Scan for the cell matching the given text and deliver its (X, Y) coordinate at center. 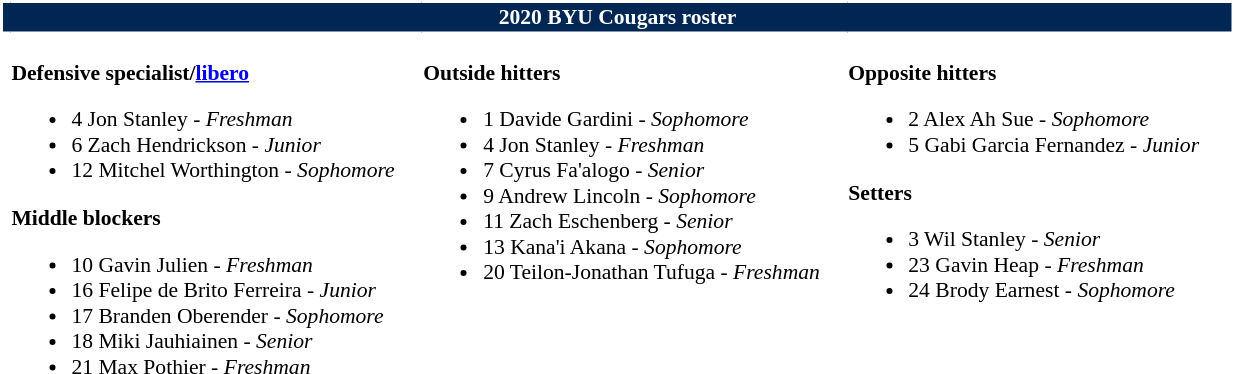
2020 BYU Cougars roster (618, 18)
